Find where the given text appears and provide that cell's center as (X, Y) coordinate. 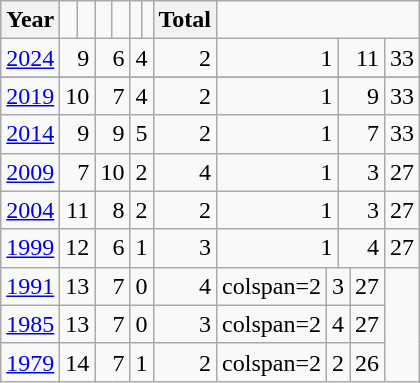
1985 (30, 324)
2004 (30, 210)
5 (142, 134)
1991 (30, 286)
8 (112, 210)
26 (368, 362)
14 (78, 362)
2009 (30, 172)
2019 (30, 96)
Year (30, 20)
12 (78, 248)
2024 (30, 58)
1999 (30, 248)
1979 (30, 362)
2014 (30, 134)
Total (185, 20)
